Capture the cell that displays the provided text and extract its [x, y] central coordinate. 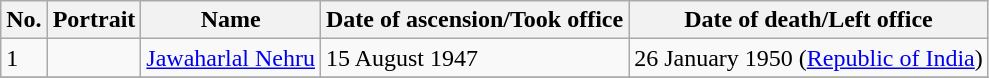
26 January 1950 (Republic of India) [809, 58]
Portrait [94, 20]
Jawaharlal Nehru [231, 58]
1 [24, 58]
Date of ascension/Took office [474, 20]
Date of death/Left office [809, 20]
No. [24, 20]
Name [231, 20]
15 August 1947 [474, 58]
